Return [x, y] of the center of cell containing provided text 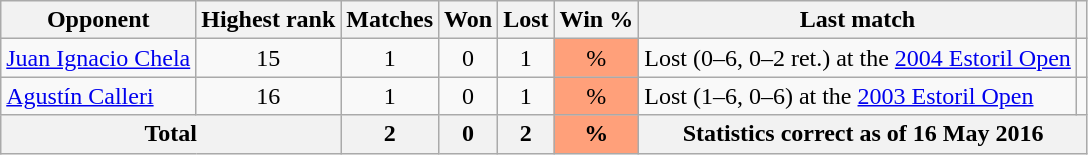
Juan Ignacio Chela [98, 58]
Last match [858, 20]
15 [268, 58]
Statistics correct as of 16 May 2016 [864, 134]
Win % [596, 20]
16 [268, 96]
Total [171, 134]
Agustín Calleri [98, 96]
Highest rank [268, 20]
Lost [526, 20]
Opponent [98, 20]
Lost (0–6, 0–2 ret.) at the 2004 Estoril Open [858, 58]
Lost (1–6, 0–6) at the 2003 Estoril Open [858, 96]
Matches [390, 20]
Won [468, 20]
